Return the (X, Y) coordinate for the center point of the cell that contains the specified text.  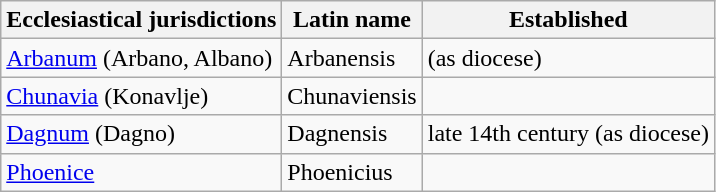
Chunavia (Konavlje) (142, 96)
Chunaviensis (352, 96)
Arbanensis (352, 58)
Established (568, 20)
Dagnum (Dagno) (142, 134)
late 14th century (as diocese) (568, 134)
Dagnensis (352, 134)
(as diocese) (568, 58)
Ecclesiastical jurisdictions (142, 20)
Latin name (352, 20)
Arbanum (Arbano, Albano) (142, 58)
Phoenicius (352, 172)
Phoenice (142, 172)
